For the text-containing cell, return its midpoint in [x, y] coordinate format. 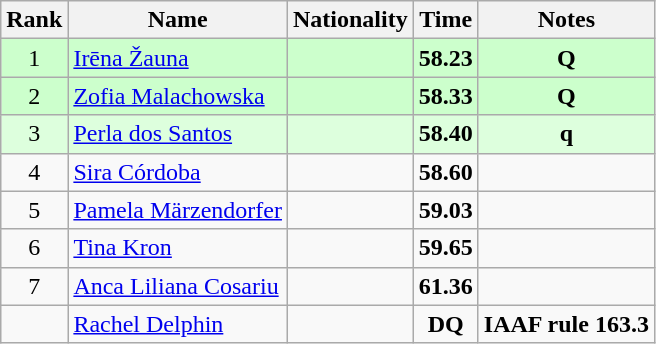
Rachel Delphin [178, 324]
4 [34, 172]
6 [34, 248]
7 [34, 286]
Irēna Žauna [178, 58]
58.33 [446, 96]
5 [34, 210]
Zofia Malachowska [178, 96]
59.03 [446, 210]
Perla dos Santos [178, 134]
Time [446, 20]
Nationality [350, 20]
Pamela Märzendorfer [178, 210]
Tina Kron [178, 248]
2 [34, 96]
Name [178, 20]
3 [34, 134]
59.65 [446, 248]
58.40 [446, 134]
1 [34, 58]
58.60 [446, 172]
Anca Liliana Cosariu [178, 286]
Rank [34, 20]
DQ [446, 324]
Notes [566, 20]
q [566, 134]
61.36 [446, 286]
58.23 [446, 58]
Sira Córdoba [178, 172]
IAAF rule 163.3 [566, 324]
